Locate the cell with the specified text and output its (x, y) center coordinate. 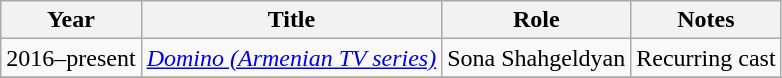
2016–present (71, 58)
Role (536, 20)
Title (292, 20)
Sona Shahgeldyan (536, 58)
Recurring cast (706, 58)
Notes (706, 20)
Domino (Armenian TV series) (292, 58)
Year (71, 20)
